Return (x, y) of the center of cell containing provided text 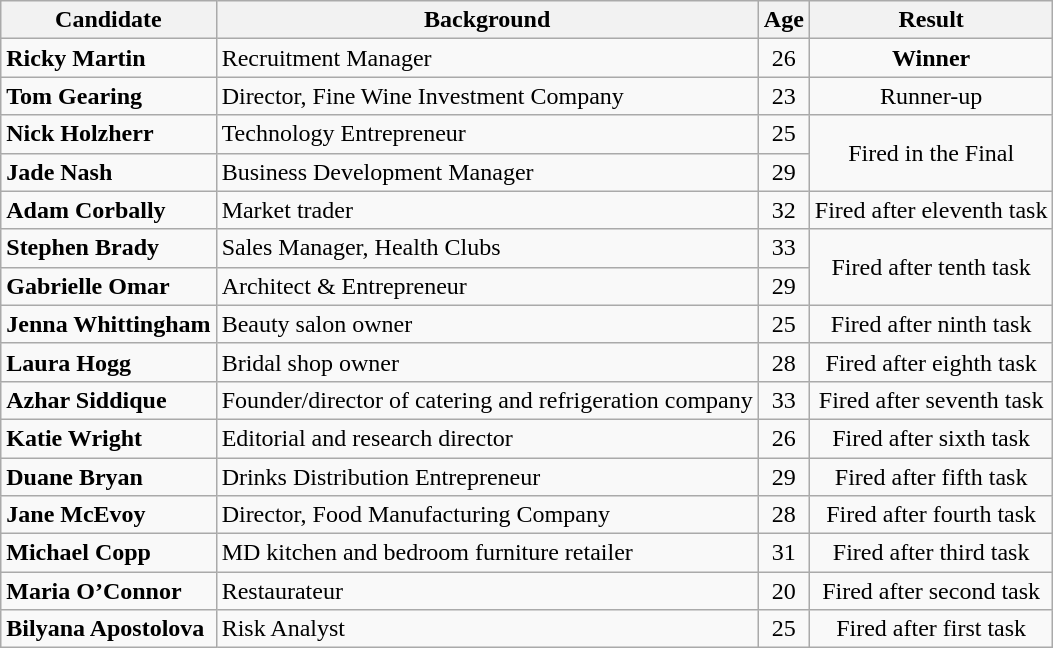
Business Development Manager (487, 172)
Technology Entrepreneur (487, 134)
Michael Copp (108, 553)
Age (784, 20)
Adam Corbally (108, 210)
Fired after seventh task (931, 400)
Fired after tenth task (931, 267)
Fired after second task (931, 591)
23 (784, 96)
Maria O’Connor (108, 591)
Azhar Siddique (108, 400)
20 (784, 591)
Laura Hogg (108, 362)
Katie Wright (108, 438)
Gabrielle Omar (108, 286)
31 (784, 553)
Fired after eighth task (931, 362)
Risk Analyst (487, 629)
Fired after sixth task (931, 438)
Sales Manager, Health Clubs (487, 248)
Architect & Entrepreneur (487, 286)
Jade Nash (108, 172)
Fired after ninth task (931, 324)
Fired after fourth task (931, 515)
Bridal shop owner (487, 362)
Fired after third task (931, 553)
Fired after eleventh task (931, 210)
Recruitment Manager (487, 58)
MD kitchen and bedroom furniture retailer (487, 553)
Ricky Martin (108, 58)
Jenna Whittingham (108, 324)
Stephen Brady (108, 248)
Winner (931, 58)
Runner-up (931, 96)
Fired after fifth task (931, 477)
Editorial and research director (487, 438)
Nick Holzherr (108, 134)
Background (487, 20)
Result (931, 20)
32 (784, 210)
Founder/director of catering and refrigeration company (487, 400)
Candidate (108, 20)
Director, Fine Wine Investment Company (487, 96)
Director, Food Manufacturing Company (487, 515)
Fired in the Final (931, 153)
Tom Gearing (108, 96)
Beauty salon owner (487, 324)
Market trader (487, 210)
Drinks Distribution Entrepreneur (487, 477)
Duane Bryan (108, 477)
Bilyana Apostolova (108, 629)
Restaurateur (487, 591)
Jane McEvoy (108, 515)
Fired after first task (931, 629)
